Return [X, Y] of the center of cell containing provided text 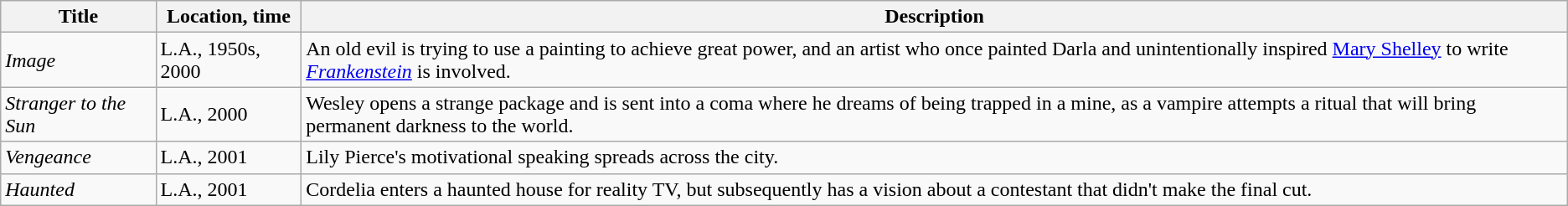
Stranger to the Sun [79, 114]
Cordelia enters a haunted house for reality TV, but subsequently has a vision about a contestant that didn't make the final cut. [935, 189]
Title [79, 17]
Description [935, 17]
Image [79, 60]
Lily Pierce's motivational speaking spreads across the city. [935, 157]
Vengeance [79, 157]
Location, time [229, 17]
L.A., 1950s, 2000 [229, 60]
L.A., 2000 [229, 114]
Haunted [79, 189]
